Find where the given text appears and provide that cell's center as [x, y] coordinate. 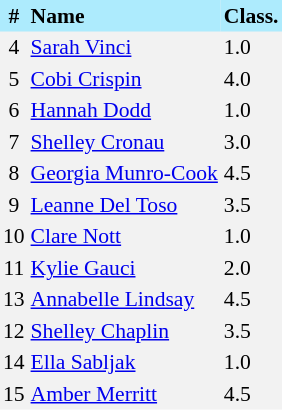
Hannah Dodd [124, 110]
9 [14, 205]
2.0 [252, 268]
5 [14, 79]
8 [14, 174]
Shelley Cronau [124, 142]
7 [14, 142]
Name [124, 16]
11 [14, 268]
Leanne Del Toso [124, 205]
Shelley Chaplin [124, 331]
Amber Merritt [124, 394]
10 [14, 236]
6 [14, 110]
15 [14, 394]
Ella Sabljak [124, 362]
13 [14, 300]
Cobi Crispin [124, 79]
Kylie Gauci [124, 268]
4 [14, 48]
# [14, 16]
3.0 [252, 142]
14 [14, 362]
12 [14, 331]
Class. [252, 16]
Georgia Munro-Cook [124, 174]
Sarah Vinci [124, 48]
4.0 [252, 79]
Annabelle Lindsay [124, 300]
Clare Nott [124, 236]
